Provide the (x, y) coordinate of the cell's center where the given text is located.  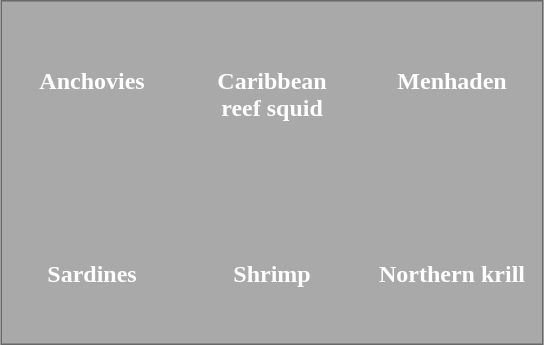
Caribbean reef squid (272, 124)
Shrimp (272, 294)
Menhaden (452, 124)
Sardines (92, 294)
Anchovies (92, 124)
Northern krill (452, 294)
